Return the [X, Y] coordinate for the center point of the cell that contains the specified text.  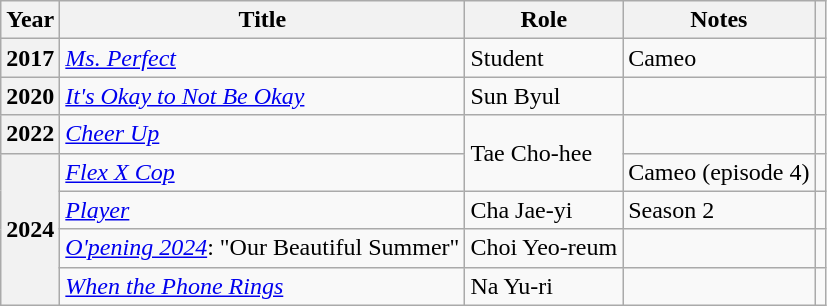
Choi Yeo-reum [544, 248]
When the Phone Rings [262, 286]
Ms. Perfect [262, 58]
2020 [30, 96]
Cha Jae-yi [544, 210]
Flex X Cop [262, 172]
2017 [30, 58]
Cameo (episode 4) [719, 172]
It's Okay to Not Be Okay [262, 96]
Notes [719, 20]
Title [262, 20]
Cameo [719, 58]
Player [262, 210]
Year [30, 20]
Tae Cho-hee [544, 153]
O'pening 2024: "Our Beautiful Summer" [262, 248]
Role [544, 20]
2022 [30, 134]
Season 2 [719, 210]
2024 [30, 229]
Cheer Up [262, 134]
Student [544, 58]
Sun Byul [544, 96]
Na Yu-ri [544, 286]
